Detect which cell encompasses the target text, then output its [x, y] center coordinate. 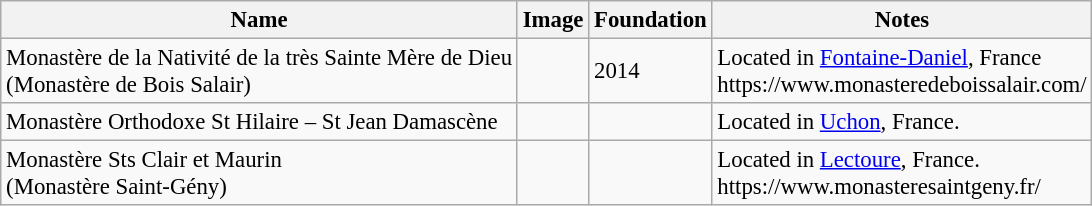
Notes [902, 20]
2014 [650, 72]
Monastère Orthodoxe St Hilaire – St Jean Damascène [260, 122]
Monastère de la Nativité de la très Sainte Mère de Dieu(Monastère de Bois Salair) [260, 72]
Located in Lectoure, France.https://www.monasteresaintgeny.fr/ [902, 174]
Located in Uchon, France. [902, 122]
Foundation [650, 20]
Image [552, 20]
Monastère Sts Clair et Maurin(Monastère Saint-Gény) [260, 174]
Located in Fontaine-Daniel, Francehttps://www.monasteredeboissalair.com/ [902, 72]
Name [260, 20]
